Find where the given text appears and provide that cell's center as (x, y) coordinate. 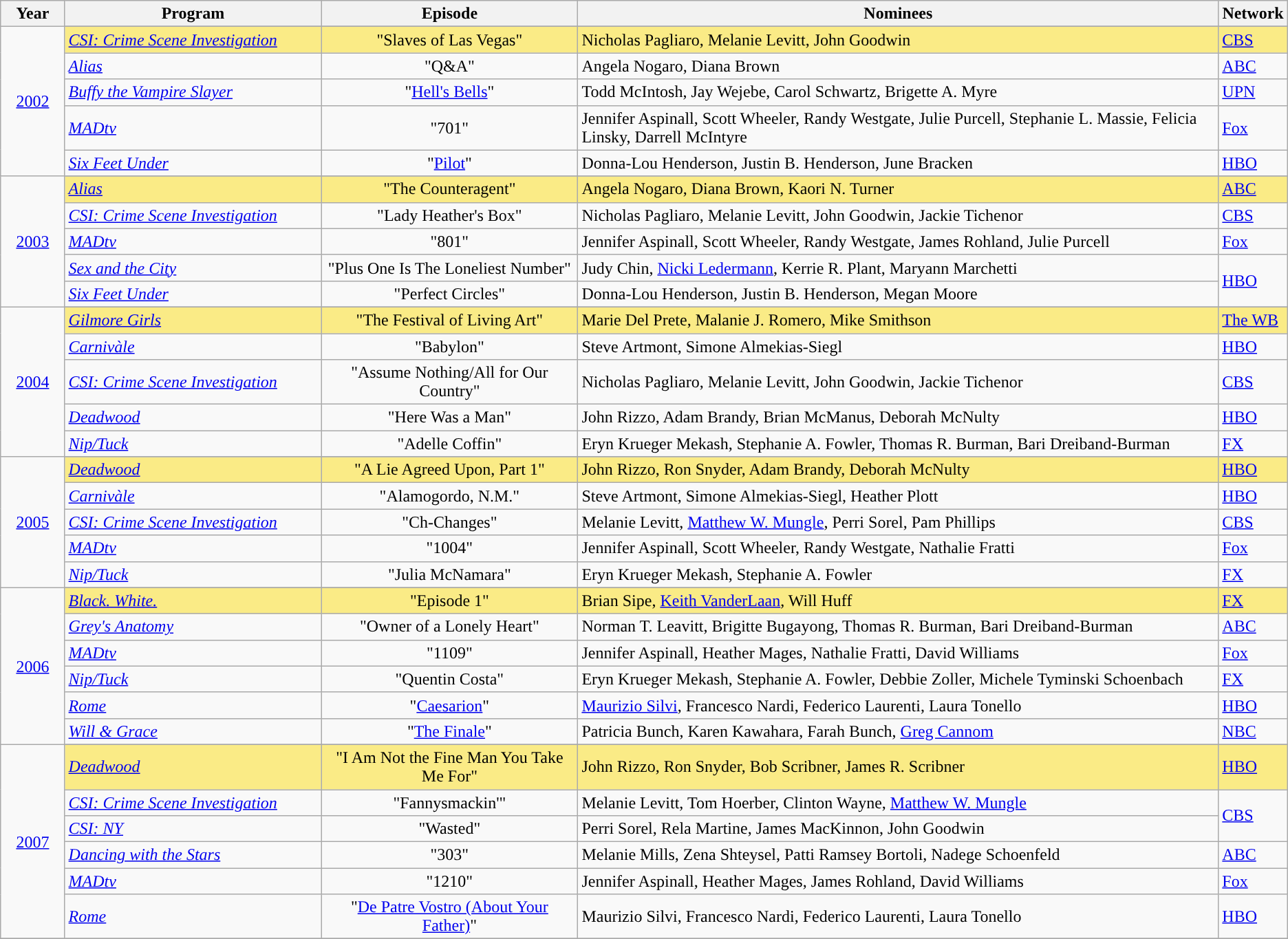
Jennifer Aspinall, Scott Wheeler, Randy Westgate, Julie Purcell, Stephanie L. Massie, Felicia Linsky, Darrell McIntyre (899, 128)
"A Lie Agreed Upon, Part 1" (450, 470)
Judy Chin, Nicki Ledermann, Kerrie R. Plant, Maryann Marchetti (899, 268)
"801" (450, 241)
Jennifer Aspinall, Scott Wheeler, Randy Westgate, Nathalie Fratti (899, 548)
"Julia McNamara" (450, 574)
NBC (1253, 731)
"Lady Heather's Box" (450, 215)
Donna-Lou Henderson, Justin B. Henderson, Megan Moore (899, 294)
"The Finale" (450, 731)
"1210" (450, 881)
Marie Del Prete, Malanie J. Romero, Mike Smithson (899, 320)
"Wasted" (450, 829)
"1109" (450, 653)
Angela Nogaro, Diana Brown, Kaori N. Turner (899, 189)
Episode (450, 14)
CSI: NY (193, 829)
2002 (33, 102)
"Babylon" (450, 346)
Jennifer Aspinall, Heather Mages, James Rohland, David Williams (899, 881)
"Adelle Coffin" (450, 444)
"Perfect Circles" (450, 294)
Gilmore Girls (193, 320)
Todd McIntosh, Jay Wejebe, Carol Schwartz, Brigette A. Myre (899, 92)
"Quentin Costa" (450, 679)
"I Am Not the Fine Man You Take Me For" (450, 766)
Eryn Krueger Mekash, Stephanie A. Fowler, Debbie Zoller, Michele Tyminski Schoenbach (899, 679)
Dancing with the Stars (193, 855)
"Slaves of Las Vegas" (450, 40)
Jennifer Aspinall, Scott Wheeler, Randy Westgate, James Rohland, Julie Purcell (899, 241)
"Q&A" (450, 66)
John Rizzo, Adam Brandy, Brian McManus, Deborah McNulty (899, 418)
"Alamogordo, N.M." (450, 496)
Year (33, 14)
Norman T. Leavitt, Brigitte Bugayong, Thomas R. Burman, Bari Dreiband-Burman (899, 627)
2005 (33, 522)
"De Patre Vostro (About Your Father)" (450, 916)
"Here Was a Man" (450, 418)
"1004" (450, 548)
2007 (33, 841)
Network (1253, 14)
"The Festival of Living Art" (450, 320)
The WB (1253, 320)
Will & Grace (193, 731)
2006 (33, 666)
Program (193, 14)
"Caesarion" (450, 705)
"Plus One Is The Loneliest Number" (450, 268)
Buffy the Vampire Slayer (193, 92)
Perri Sorel, Rela Martine, James MacKinnon, John Goodwin (899, 829)
Steve Artmont, Simone Almekias-Siegl, Heather Plott (899, 496)
2003 (33, 241)
Sex and the City (193, 268)
Black. White. (193, 601)
John Rizzo, Ron Snyder, Adam Brandy, Deborah McNulty (899, 470)
Melanie Mills, Zena Shteysel, Patti Ramsey Bortoli, Nadege Schoenfeld (899, 855)
"Fannysmackin'" (450, 803)
Melanie Levitt, Tom Hoerber, Clinton Wayne, Matthew W. Mungle (899, 803)
Eryn Krueger Mekash, Stephanie A. Fowler (899, 574)
"Ch-Changes" (450, 522)
Nominees (899, 14)
"303" (450, 855)
Donna-Lou Henderson, Justin B. Henderson, June Bracken (899, 163)
Patricia Bunch, Karen Kawahara, Farah Bunch, Greg Cannom (899, 731)
Grey's Anatomy (193, 627)
Melanie Levitt, Matthew W. Mungle, Perri Sorel, Pam Phillips (899, 522)
"Episode 1" (450, 601)
"Assume Nothing/All for Our Country" (450, 382)
Angela Nogaro, Diana Brown (899, 66)
"Hell's Bells" (450, 92)
John Rizzo, Ron Snyder, Bob Scribner, James R. Scribner (899, 766)
2004 (33, 381)
Nicholas Pagliaro, Melanie Levitt, John Goodwin (899, 40)
Steve Artmont, Simone Almekias-Siegl (899, 346)
Eryn Krueger Mekash, Stephanie A. Fowler, Thomas R. Burman, Bari Dreiband-Burman (899, 444)
Jennifer Aspinall, Heather Mages, Nathalie Fratti, David Williams (899, 653)
Brian Sipe, Keith VanderLaan, Will Huff (899, 601)
"701" (450, 128)
UPN (1253, 92)
"Pilot" (450, 163)
"Owner of a Lonely Heart" (450, 627)
"The Counteragent" (450, 189)
